For the text-containing cell, return its midpoint in (X, Y) coordinate format. 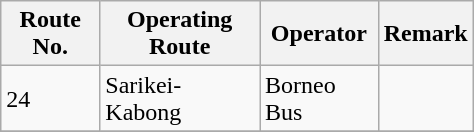
Borneo Bus (320, 98)
Remark (426, 34)
Operator (320, 34)
24 (50, 98)
Operating Route (180, 34)
Route No. (50, 34)
Sarikei-Kabong (180, 98)
